Pinpoint the cell where the given text exists, returning its [X, Y] midpoint coordinate. 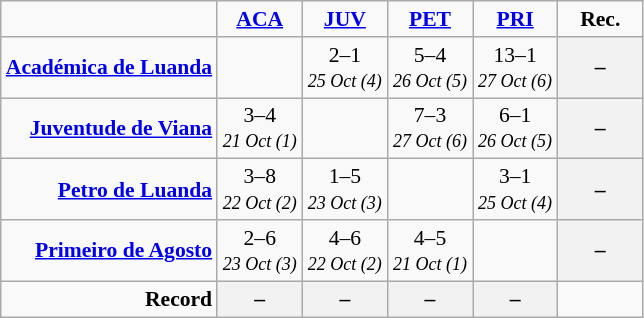
3–421 Oct (1) [260, 128]
Record [109, 299]
Primeiro de Agosto [109, 250]
JUV [344, 19]
3–822 Oct (2) [260, 190]
Rec. [600, 19]
5–426 Oct (5) [430, 68]
ACA [260, 19]
4–521 Oct (1) [430, 250]
PET [430, 19]
2–623 Oct (3) [260, 250]
6–126 Oct (5) [516, 128]
7–327 Oct (6) [430, 128]
Petro de Luanda [109, 190]
PRI [516, 19]
3–125 Oct (4) [516, 190]
2–125 Oct (4) [344, 68]
Juventude de Viana [109, 128]
Académica de Luanda [109, 68]
1–523 Oct (3) [344, 190]
4–622 Oct (2) [344, 250]
13–127 Oct (6) [516, 68]
